From the cell containing the given text, extract its center point as (X, Y) coordinate. 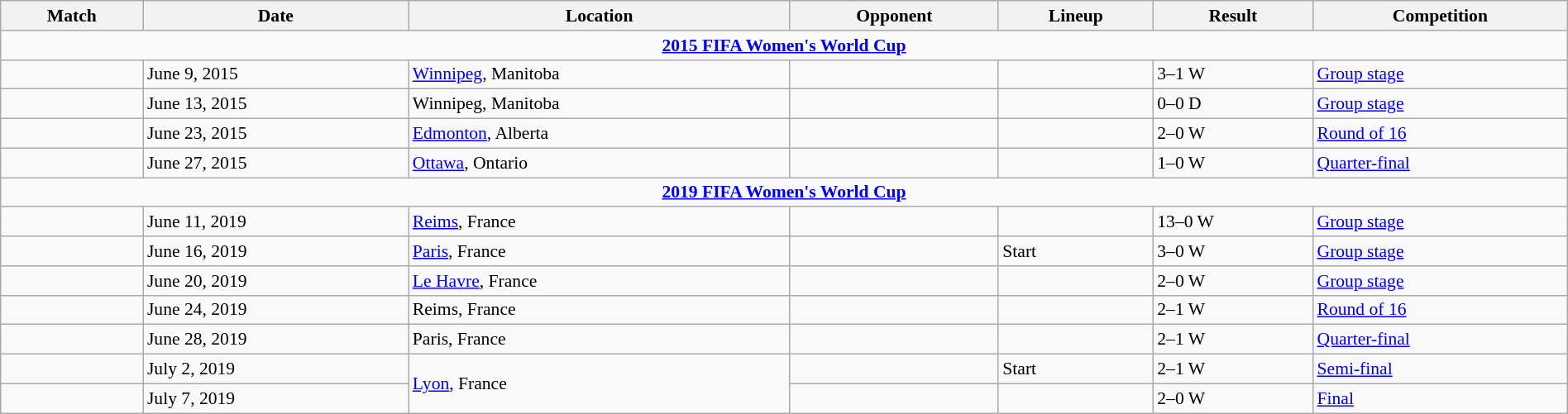
Lineup (1075, 16)
13–0 W (1232, 222)
Lyon, France (600, 383)
June 28, 2019 (276, 340)
1–0 W (1232, 163)
Edmonton, Alberta (600, 134)
July 7, 2019 (276, 398)
3–0 W (1232, 251)
Match (72, 16)
June 20, 2019 (276, 281)
Opponent (894, 16)
June 23, 2015 (276, 134)
June 11, 2019 (276, 222)
June 16, 2019 (276, 251)
2015 FIFA Women's World Cup (784, 45)
July 2, 2019 (276, 369)
June 27, 2015 (276, 163)
Ottawa, Ontario (600, 163)
June 13, 2015 (276, 104)
Final (1440, 398)
3–1 W (1232, 74)
June 9, 2015 (276, 74)
Result (1232, 16)
Semi-final (1440, 369)
2019 FIFA Women's World Cup (784, 193)
Location (600, 16)
0–0 D (1232, 104)
June 24, 2019 (276, 310)
Competition (1440, 16)
Le Havre, France (600, 281)
Date (276, 16)
